Return the [x, y] coordinate for the center point of the cell that contains the specified text.  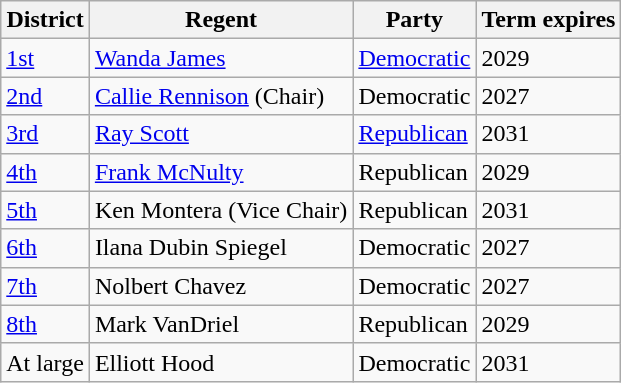
3rd [46, 134]
District [46, 20]
Wanda James [221, 58]
1st [46, 58]
2nd [46, 96]
Term expires [548, 20]
Regent [221, 20]
Ray Scott [221, 134]
Ken Montera (Vice Chair) [221, 210]
At large [46, 362]
5th [46, 210]
Elliott Hood [221, 362]
Ilana Dubin Spiegel [221, 248]
7th [46, 286]
4th [46, 172]
8th [46, 324]
Nolbert Chavez [221, 286]
Party [414, 20]
6th [46, 248]
Frank McNulty [221, 172]
Callie Rennison (Chair) [221, 96]
Mark VanDriel [221, 324]
